Scan for the cell matching the given text and deliver its [X, Y] coordinate at center. 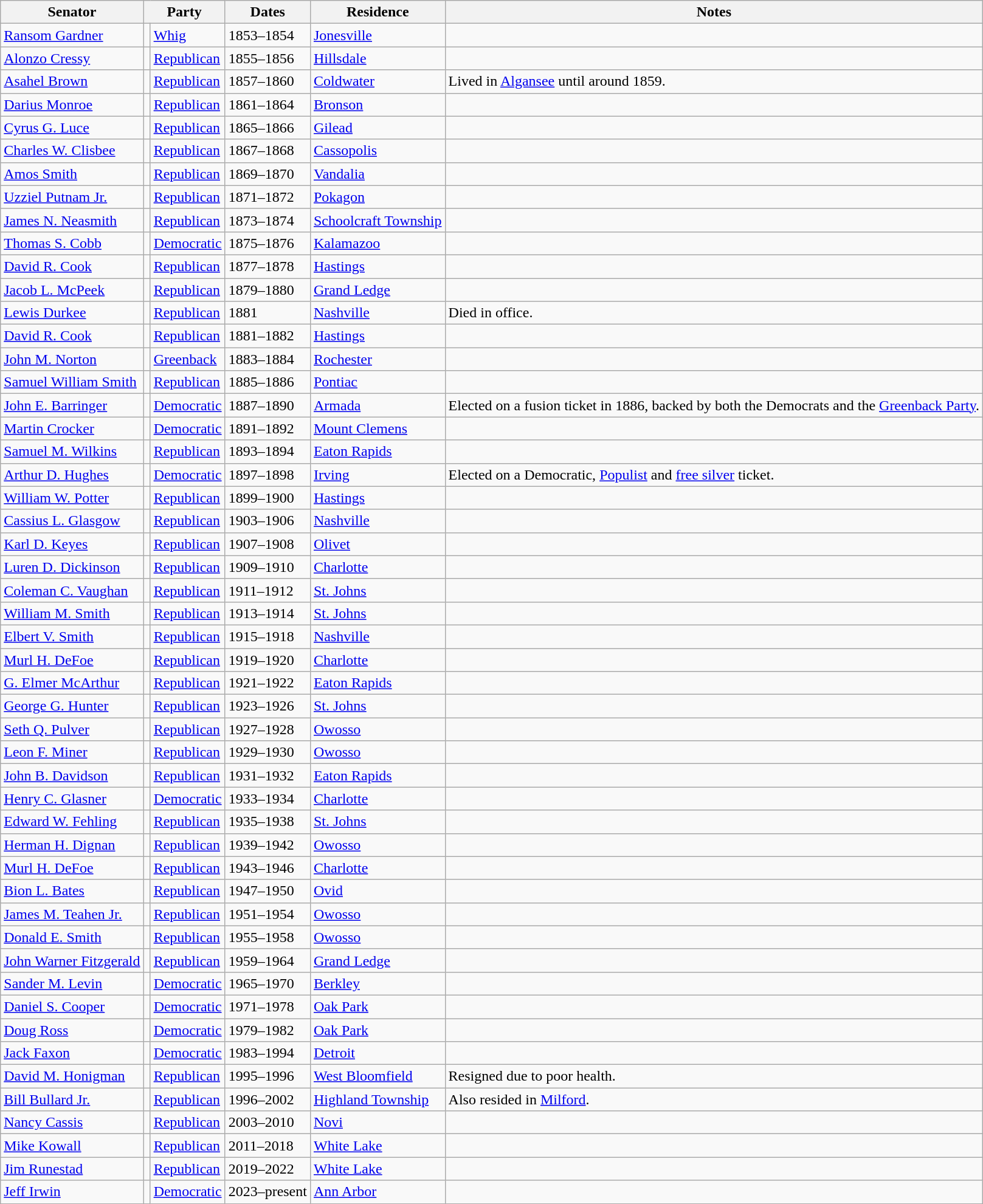
West Bloomfield [378, 1076]
1947–1950 [267, 891]
Cassopolis [378, 151]
Whig [187, 35]
George G. Hunter [72, 706]
Coleman C. Vaughan [72, 590]
1907–1908 [267, 544]
Elected on a fusion ticket in 1886, backed by both the Democrats and the Greenback Party. [714, 405]
Bronson [378, 105]
1929–1930 [267, 752]
Also resided in Milford. [714, 1099]
Greenback [187, 359]
2019–2022 [267, 1169]
Leon F. Miner [72, 752]
1933–1934 [267, 799]
1861–1864 [267, 105]
Senator [72, 12]
Darius Monroe [72, 105]
Coldwater [378, 81]
1903–1906 [267, 521]
1931–1932 [267, 776]
1899–1900 [267, 498]
1881 [267, 313]
Jacob L. McPeek [72, 290]
1955–1958 [267, 937]
Pokagon [378, 197]
1853–1854 [267, 35]
Cyrus G. Luce [72, 128]
Elbert V. Smith [72, 636]
Ovid [378, 891]
1935–1938 [267, 822]
Schoolcraft Township [378, 220]
1875–1876 [267, 243]
1869–1870 [267, 174]
2003–2010 [267, 1123]
1897–1898 [267, 475]
Olivet [378, 544]
Amos Smith [72, 174]
1911–1912 [267, 590]
Nancy Cassis [72, 1123]
1887–1890 [267, 405]
Charles W. Clisbee [72, 151]
Lewis Durkee [72, 313]
Notes [714, 12]
1855–1856 [267, 58]
Highland Township [378, 1099]
1891–1892 [267, 428]
Residence [378, 12]
John M. Norton [72, 359]
1959–1964 [267, 960]
1909–1910 [267, 567]
1857–1860 [267, 81]
David M. Honigman [72, 1076]
William W. Potter [72, 498]
Asahel Brown [72, 81]
Resigned due to poor health. [714, 1076]
Daniel S. Cooper [72, 1006]
1943–1946 [267, 868]
James M. Teahen Jr. [72, 914]
Jack Faxon [72, 1053]
Arthur D. Hughes [72, 475]
Jim Runestad [72, 1169]
1893–1894 [267, 452]
2023–present [267, 1192]
1881–1882 [267, 336]
John E. Barringer [72, 405]
Doug Ross [72, 1030]
1921–1922 [267, 683]
1983–1994 [267, 1053]
Party [184, 12]
1951–1954 [267, 914]
1871–1872 [267, 197]
Samuel M. Wilkins [72, 452]
Thomas S. Cobb [72, 243]
1996–2002 [267, 1099]
1923–1926 [267, 706]
1867–1868 [267, 151]
Edward W. Fehling [72, 822]
G. Elmer McArthur [72, 683]
Died in office. [714, 313]
Karl D. Keyes [72, 544]
1979–1982 [267, 1030]
James N. Neasmith [72, 220]
Luren D. Dickinson [72, 567]
Ransom Gardner [72, 35]
Herman H. Dignan [72, 845]
Mike Kowall [72, 1146]
1883–1884 [267, 359]
Irving [378, 475]
Novi [378, 1123]
1919–1920 [267, 659]
Bion L. Bates [72, 891]
Pontiac [378, 382]
Mount Clemens [378, 428]
Henry C. Glasner [72, 799]
Jonesville [378, 35]
Donald E. Smith [72, 937]
Dates [267, 12]
1995–1996 [267, 1076]
1879–1880 [267, 290]
1939–1942 [267, 845]
William M. Smith [72, 613]
Martin Crocker [72, 428]
Lived in Algansee until around 1859. [714, 81]
Armada [378, 405]
Hillsdale [378, 58]
Rochester [378, 359]
Samuel William Smith [72, 382]
1913–1914 [267, 613]
Berkley [378, 983]
1971–1978 [267, 1006]
Cassius L. Glasgow [72, 521]
1877–1878 [267, 266]
1915–1918 [267, 636]
Ann Arbor [378, 1192]
1873–1874 [267, 220]
1965–1970 [267, 983]
Bill Bullard Jr. [72, 1099]
John Warner Fitzgerald [72, 960]
1885–1886 [267, 382]
Alonzo Cressy [72, 58]
John B. Davidson [72, 776]
1865–1866 [267, 128]
Detroit [378, 1053]
Vandalia [378, 174]
Kalamazoo [378, 243]
Elected on a Democratic, Populist and free silver ticket. [714, 475]
1927–1928 [267, 729]
2011–2018 [267, 1146]
Uzziel Putnam Jr. [72, 197]
Jeff Irwin [72, 1192]
Sander M. Levin [72, 983]
Seth Q. Pulver [72, 729]
Gilead [378, 128]
